Locate the cell with the specified text and output its [x, y] center coordinate. 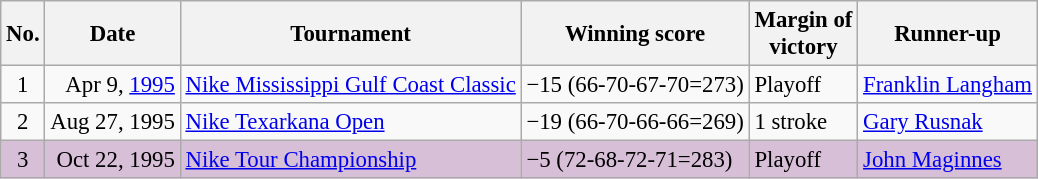
Runner-up [948, 34]
3 [23, 160]
Nike Texarkana Open [350, 122]
−5 (72-68-72-71=283) [635, 160]
Nike Tour Championship [350, 160]
Winning score [635, 34]
No. [23, 34]
Margin ofvictory [804, 34]
1 stroke [804, 122]
Tournament [350, 34]
−15 (66-70-67-70=273) [635, 85]
−19 (66-70-66-66=269) [635, 122]
2 [23, 122]
Franklin Langham [948, 85]
Apr 9, 1995 [112, 85]
Nike Mississippi Gulf Coast Classic [350, 85]
Date [112, 34]
John Maginnes [948, 160]
Aug 27, 1995 [112, 122]
Oct 22, 1995 [112, 160]
Gary Rusnak [948, 122]
1 [23, 85]
